Pinpoint the cell where the given text exists, returning its [x, y] midpoint coordinate. 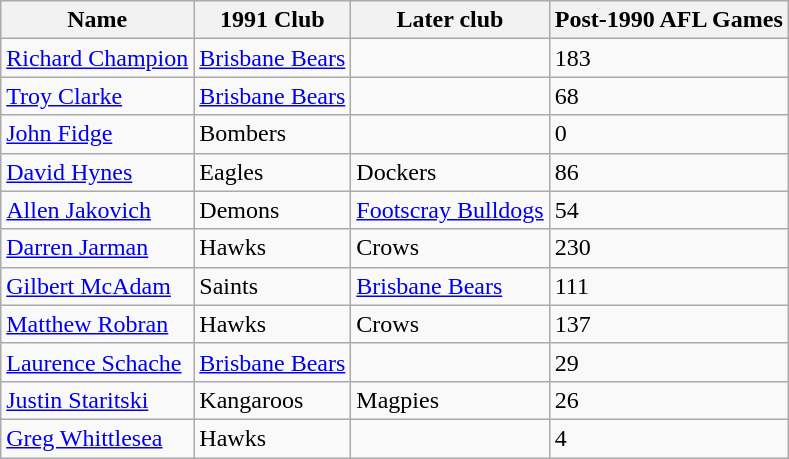
Greg Whittlesea [98, 438]
4 [668, 438]
0 [668, 134]
Magpies [450, 400]
Post-1990 AFL Games [668, 20]
183 [668, 58]
54 [668, 210]
Troy Clarke [98, 96]
Kangaroos [272, 400]
Allen Jakovich [98, 210]
Saints [272, 286]
Gilbert McAdam [98, 286]
Laurence Schache [98, 362]
Eagles [272, 172]
Dockers [450, 172]
Richard Champion [98, 58]
Demons [272, 210]
137 [668, 324]
230 [668, 248]
John Fidge [98, 134]
David Hynes [98, 172]
Justin Staritski [98, 400]
Footscray Bulldogs [450, 210]
Matthew Robran [98, 324]
Later club [450, 20]
Darren Jarman [98, 248]
68 [668, 96]
Bombers [272, 134]
86 [668, 172]
29 [668, 362]
111 [668, 286]
Name [98, 20]
26 [668, 400]
1991 Club [272, 20]
